Provide the [X, Y] coordinate of the cell's center where the given text is located.  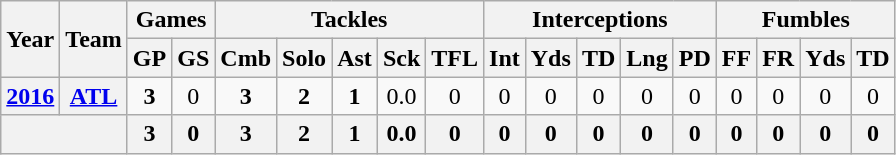
Int [505, 58]
GS [194, 58]
Games [170, 20]
Sck [401, 58]
FR [778, 58]
TFL [455, 58]
GP [149, 58]
Lng [647, 58]
FF [736, 58]
Team [94, 39]
2016 [30, 96]
Tackles [350, 20]
Ast [355, 58]
Interceptions [600, 20]
ATL [94, 96]
Fumbles [806, 20]
PD [694, 58]
Cmb [246, 58]
Solo [304, 58]
Year [30, 39]
